Determine the [x, y] coordinate at the center of the cell enclosing the given text.  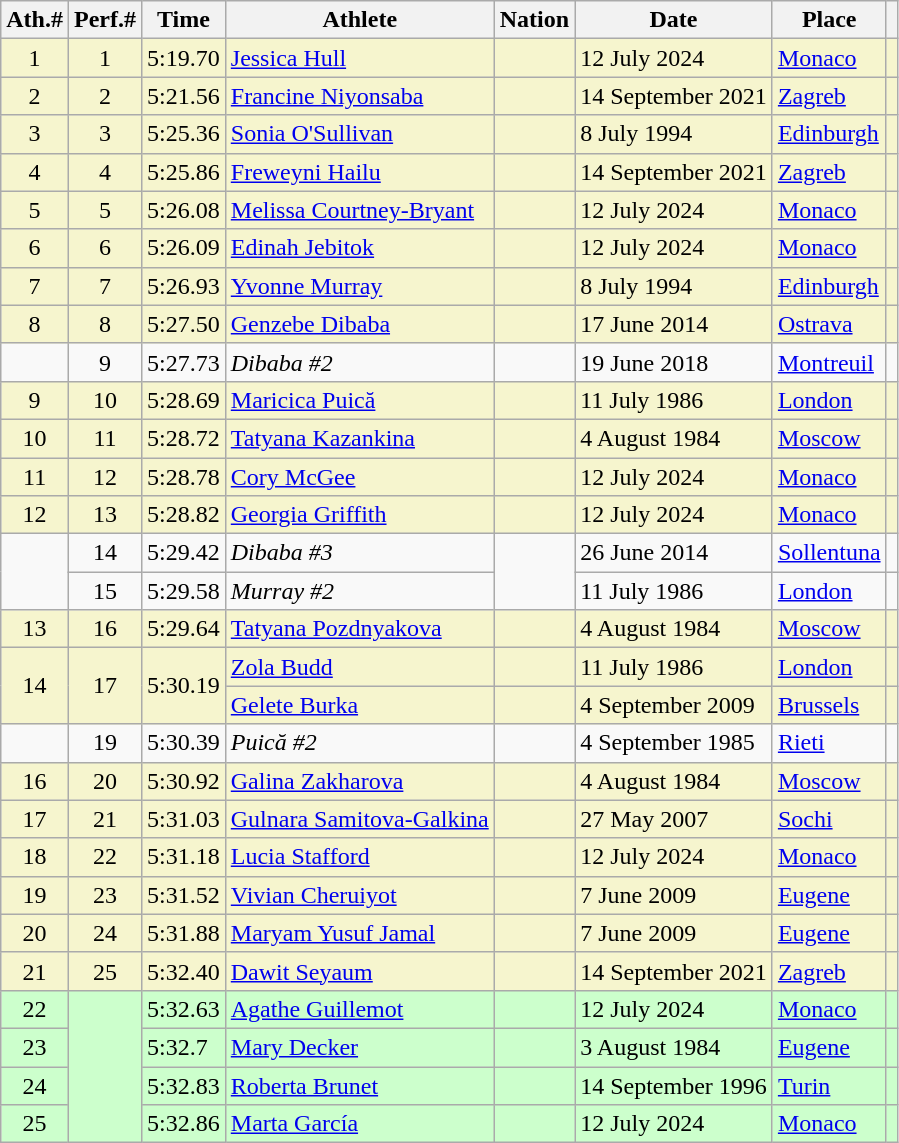
Galina Zakharova [360, 781]
17 June 2014 [674, 324]
4 September 2009 [674, 705]
Turin [829, 1085]
Sochi [829, 819]
Puică #2 [360, 743]
5:28.72 [184, 438]
Roberta Brunet [360, 1085]
5:29.58 [184, 591]
5:30.19 [184, 686]
Gelete Burka [360, 705]
Mary Decker [360, 1047]
Place [829, 20]
5:31.52 [184, 895]
5:19.70 [184, 58]
5:32.63 [184, 1009]
5:32.86 [184, 1124]
Francine Niyonsaba [360, 96]
5:21.56 [184, 96]
5:26.93 [184, 286]
Vivian Cheruiyot [360, 895]
3 August 1984 [674, 1047]
Dibaba #3 [360, 553]
5:28.78 [184, 477]
Edinah Jebitok [360, 248]
4 September 1985 [674, 743]
Freweyni Hailu [360, 172]
Murray #2 [360, 591]
Cory McGee [360, 477]
5:25.86 [184, 172]
Perf.# [104, 20]
Sonia O'Sullivan [360, 134]
5:32.7 [184, 1047]
Yvonne Murray [360, 286]
Date [674, 20]
Sollentuna [829, 553]
18 [35, 857]
5:30.39 [184, 743]
27 May 2007 [674, 819]
Tatyana Kazankina [360, 438]
Gulnara Samitova-Galkina [360, 819]
Dibaba #2 [360, 362]
Brussels [829, 705]
Montreuil [829, 362]
5:26.09 [184, 248]
5:29.64 [184, 629]
5:29.42 [184, 553]
Ath.# [35, 20]
5:26.08 [184, 210]
Jessica Hull [360, 58]
Georgia Griffith [360, 515]
Athlete [360, 20]
5:28.82 [184, 515]
5:31.03 [184, 819]
Maricica Puică [360, 400]
Maryam Yusuf Jamal [360, 933]
Tatyana Pozdnyakova [360, 629]
5:30.92 [184, 781]
19 June 2018 [674, 362]
Dawit Seyaum [360, 971]
Zola Budd [360, 667]
5:27.50 [184, 324]
26 June 2014 [674, 553]
Time [184, 20]
Genzebe Dibaba [360, 324]
Nation [534, 20]
5:31.18 [184, 857]
Agathe Guillemot [360, 1009]
5:25.36 [184, 134]
5:27.73 [184, 362]
5:32.83 [184, 1085]
5:31.88 [184, 933]
15 [104, 591]
Marta García [360, 1124]
Melissa Courtney-Bryant [360, 210]
Lucia Stafford [360, 857]
5:28.69 [184, 400]
14 September 1996 [674, 1085]
5:32.40 [184, 971]
Ostrava [829, 324]
Rieti [829, 743]
